Return the [x, y] coordinate for the center point of the cell that contains the specified text.  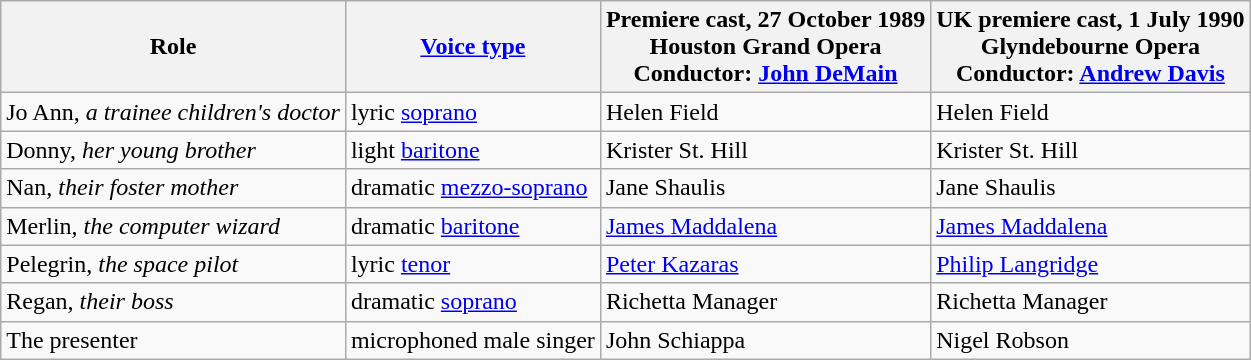
Donny, her young brother [174, 150]
John Schiappa [765, 340]
dramatic soprano [472, 302]
Merlin, the computer wizard [174, 226]
Role [174, 47]
dramatic baritone [472, 226]
Jo Ann, a trainee children's doctor [174, 112]
Philip Langridge [1090, 264]
Pelegrin, the space pilot [174, 264]
Nan, their foster mother [174, 188]
light baritone [472, 150]
Regan, their boss [174, 302]
Peter Kazaras [765, 264]
lyric tenor [472, 264]
Nigel Robson [1090, 340]
The presenter [174, 340]
microphoned male singer [472, 340]
Voice type [472, 47]
dramatic mezzo-soprano [472, 188]
Premiere cast, 27 October 1989Houston Grand OperaConductor: John DeMain [765, 47]
UK premiere cast, 1 July 1990Glyndebourne OperaConductor: Andrew Davis [1090, 47]
lyric soprano [472, 112]
